Extract the [x, y] coordinate from the center of the cell holding the provided text.  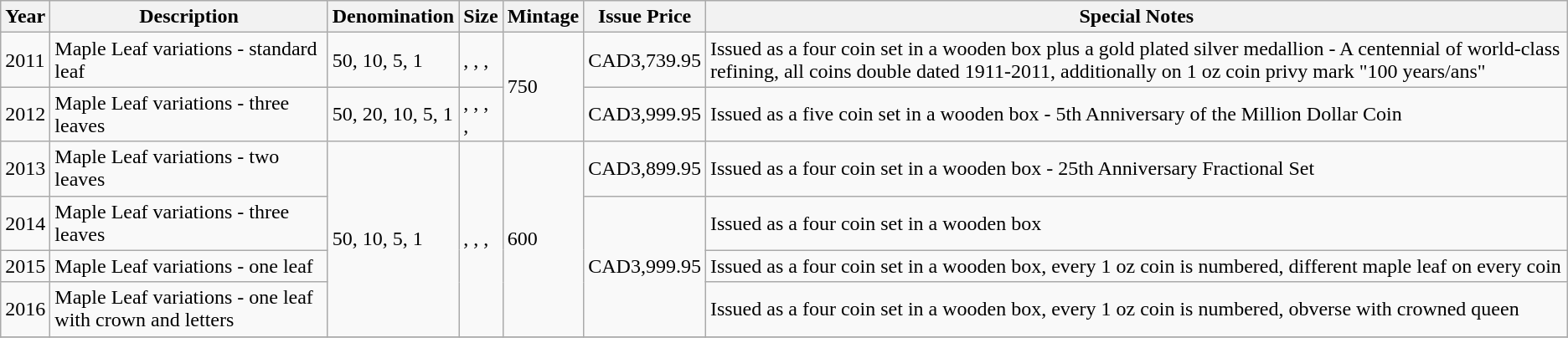
Maple Leaf variations - standard leaf [189, 60]
2011 [25, 60]
Denomination [393, 17]
2013 [25, 169]
600 [543, 239]
Issued as a four coin set in a wooden box - 25th Anniversary Fractional Set [1136, 169]
Mintage [543, 17]
Size [481, 17]
Issued as a five coin set in a wooden box - 5th Anniversary of the Million Dollar Coin [1136, 114]
CAD3,739.95 [645, 60]
Maple Leaf variations - one leaf with crown and letters [189, 310]
750 [543, 87]
Maple Leaf variations - two leaves [189, 169]
2016 [25, 310]
, , , , [481, 114]
2015 [25, 266]
Issued as a four coin set in a wooden box, every 1 oz coin is numbered, obverse with crowned queen [1136, 310]
Issued as a four coin set in a wooden box [1136, 223]
Maple Leaf variations - one leaf [189, 266]
50, 20, 10, 5, 1 [393, 114]
2014 [25, 223]
2012 [25, 114]
Year [25, 17]
Issue Price [645, 17]
Special Notes [1136, 17]
CAD3,899.95 [645, 169]
Issued as a four coin set in a wooden box, every 1 oz coin is numbered, different maple leaf on every coin [1136, 266]
Description [189, 17]
